Locate the cell with the specified text and output its [x, y] center coordinate. 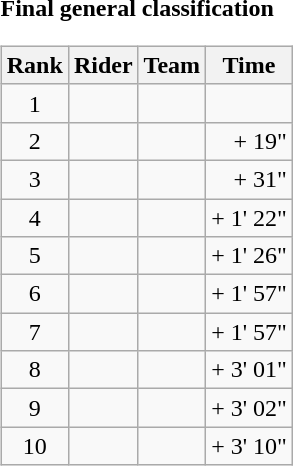
10 [34, 446]
Rider [103, 65]
+ 3' 10" [250, 446]
Team [172, 65]
9 [34, 408]
+ 1' 26" [250, 256]
8 [34, 370]
4 [34, 217]
+ 1' 22" [250, 217]
+ 19" [250, 141]
2 [34, 141]
Rank [34, 65]
Time [250, 65]
+ 3' 02" [250, 408]
5 [34, 256]
+ 31" [250, 179]
1 [34, 103]
7 [34, 332]
6 [34, 294]
3 [34, 179]
+ 3' 01" [250, 370]
